Return the (x, y) coordinate for the center point of the cell that contains the specified text.  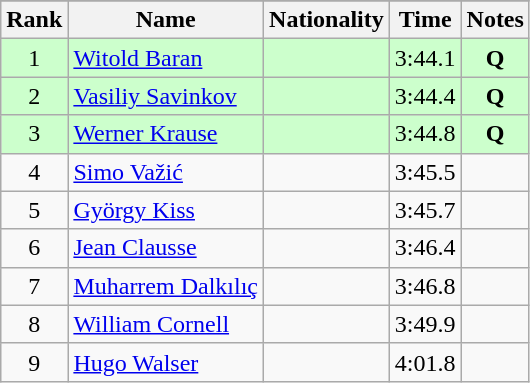
3:46.8 (425, 286)
6 (34, 248)
3:46.4 (425, 248)
3:45.7 (425, 210)
3:44.1 (425, 58)
3:44.8 (425, 134)
Witold Baran (166, 58)
3:45.5 (425, 172)
5 (34, 210)
7 (34, 286)
Muharrem Dalkılıç (166, 286)
8 (34, 324)
4:01.8 (425, 362)
William Cornell (166, 324)
Simo Važić (166, 172)
Time (425, 20)
Notes (495, 20)
Werner Krause (166, 134)
3 (34, 134)
4 (34, 172)
Name (166, 20)
2 (34, 96)
György Kiss (166, 210)
1 (34, 58)
Nationality (327, 20)
Rank (34, 20)
Vasiliy Savinkov (166, 96)
3:49.9 (425, 324)
9 (34, 362)
Jean Clausse (166, 248)
Hugo Walser (166, 362)
3:44.4 (425, 96)
